Output the (x, y) coordinate of the center of the cell containing the given text.  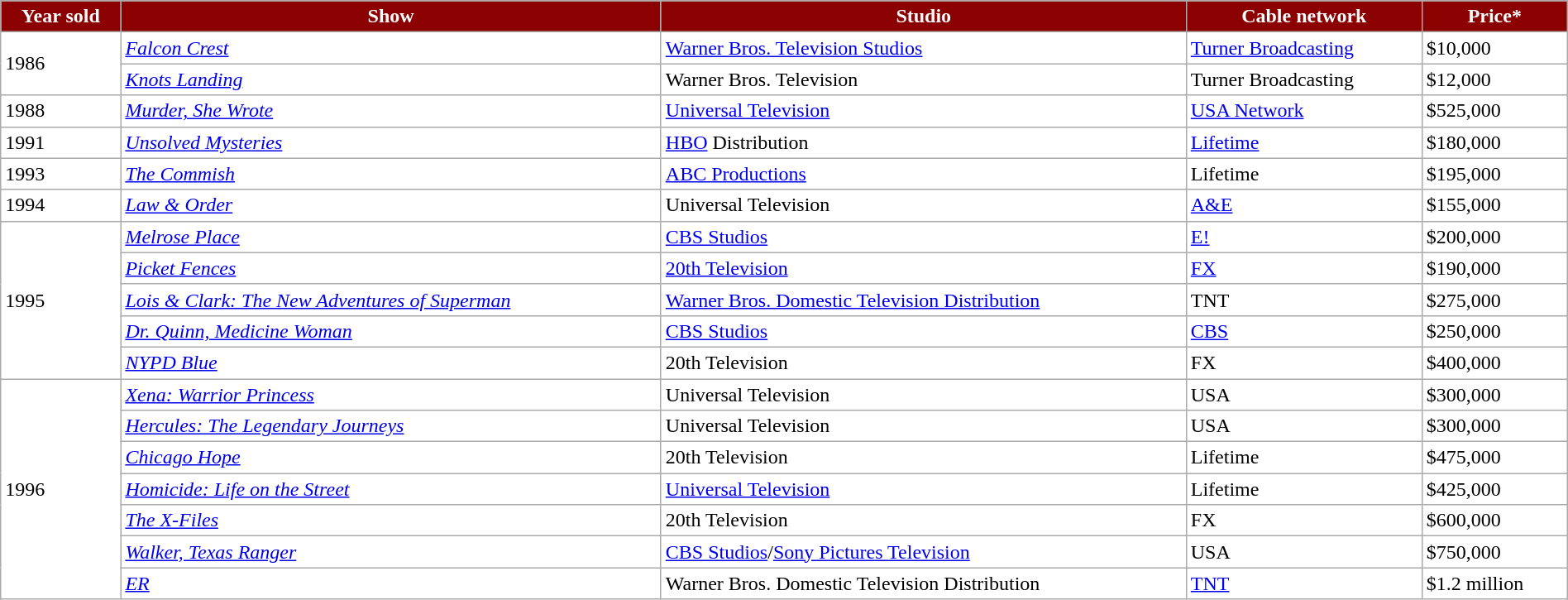
Dr. Quinn, Medicine Woman (390, 331)
1986 (61, 64)
Year sold (61, 17)
$180,000 (1494, 142)
Warner Bros. Television Studios (923, 48)
$525,000 (1494, 111)
$250,000 (1494, 331)
Cable network (1303, 17)
$275,000 (1494, 300)
$400,000 (1494, 362)
Xena: Warrior Princess (390, 395)
$155,000 (1494, 205)
NYPD Blue (390, 362)
Warner Bros. Television (923, 79)
$195,000 (1494, 174)
Lois & Clark: The New Adventures of Superman (390, 300)
$425,000 (1494, 489)
Picket Fences (390, 268)
$475,000 (1494, 458)
$750,000 (1494, 552)
Falcon Crest (390, 48)
1996 (61, 489)
Murder, She Wrote (390, 111)
Law & Order (390, 205)
1993 (61, 174)
USA Network (1303, 111)
CBS Studios/Sony Pictures Television (923, 552)
$200,000 (1494, 237)
1988 (61, 111)
The X-Files (390, 521)
$12,000 (1494, 79)
ABC Productions (923, 174)
E! (1303, 237)
$600,000 (1494, 521)
Hercules: The Legendary Journeys (390, 426)
Homicide: Life on the Street (390, 489)
Studio (923, 17)
1994 (61, 205)
A&E (1303, 205)
Show (390, 17)
The Commish (390, 174)
Price* (1494, 17)
CBS (1303, 331)
Walker, Texas Ranger (390, 552)
$1.2 million (1494, 583)
Knots Landing (390, 79)
ER (390, 583)
$10,000 (1494, 48)
$190,000 (1494, 268)
HBO Distribution (923, 142)
Chicago Hope (390, 458)
Melrose Place (390, 237)
1995 (61, 300)
Unsolved Mysteries (390, 142)
1991 (61, 142)
